Output the (X, Y) coordinate of the center of the cell containing the given text.  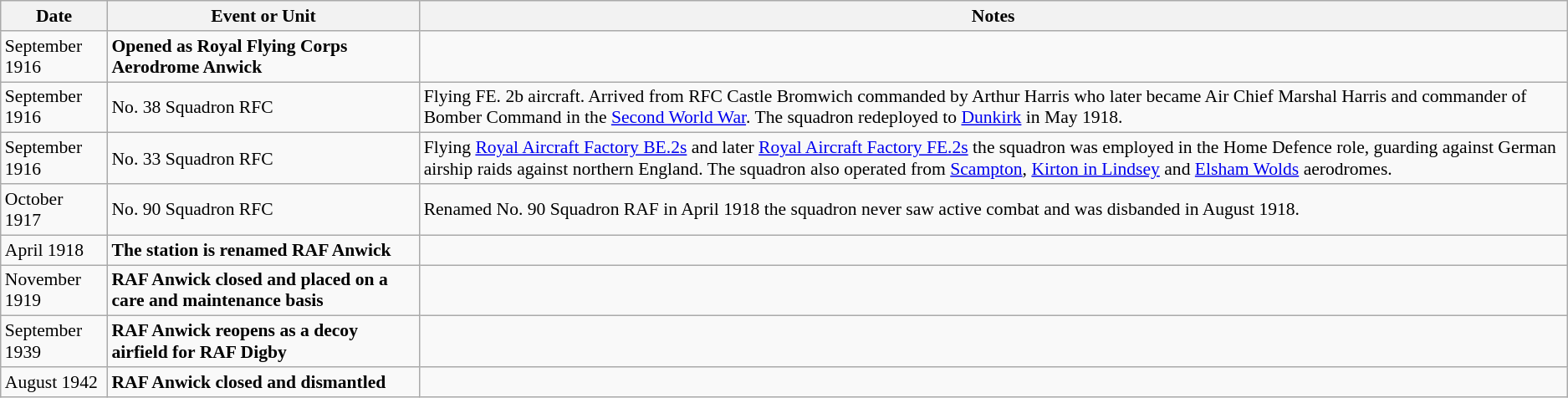
Date (54, 16)
November 1919 (54, 291)
August 1942 (54, 382)
September 1939 (54, 341)
RAF Anwick closed and dismantled (263, 382)
Opened as Royal Flying Corps Aerodrome Anwick (263, 57)
Notes (993, 16)
April 1918 (54, 250)
RAF Anwick closed and placed on a care and maintenance basis (263, 291)
The station is renamed RAF Anwick (263, 250)
No. 33 Squadron RFC (263, 159)
No. 90 Squadron RFC (263, 209)
No. 38 Squadron RFC (263, 107)
Event or Unit (263, 16)
Renamed No. 90 Squadron RAF in April 1918 the squadron never saw active combat and was disbanded in August 1918. (993, 209)
RAF Anwick reopens as a decoy airfield for RAF Digby (263, 341)
October 1917 (54, 209)
